Pinpoint the cell where the given text exists, returning its (X, Y) midpoint coordinate. 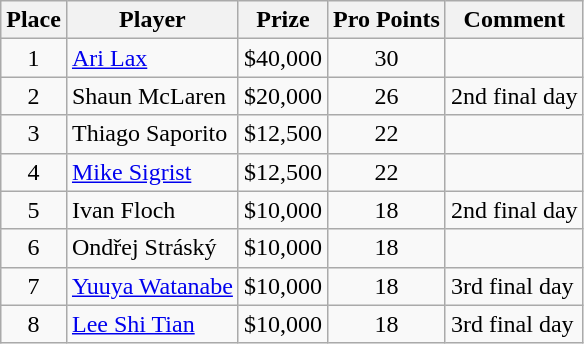
7 (34, 286)
Prize (282, 20)
2 (34, 96)
30 (386, 58)
Lee Shi Tian (152, 324)
$40,000 (282, 58)
6 (34, 248)
Yuuya Watanabe (152, 286)
Comment (514, 20)
26 (386, 96)
3 (34, 134)
Ari Lax (152, 58)
8 (34, 324)
Ivan Floch (152, 210)
Thiago Saporito (152, 134)
5 (34, 210)
Place (34, 20)
1 (34, 58)
4 (34, 172)
Player (152, 20)
Shaun McLaren (152, 96)
Ondřej Stráský (152, 248)
Pro Points (386, 20)
Mike Sigrist (152, 172)
$20,000 (282, 96)
